From the cell containing the given text, extract its center point as [X, Y] coordinate. 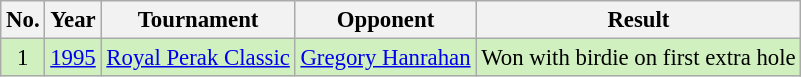
1995 [73, 58]
1 [23, 58]
Tournament [198, 20]
Result [638, 20]
Royal Perak Classic [198, 58]
Opponent [386, 20]
Year [73, 20]
No. [23, 20]
Won with birdie on first extra hole [638, 58]
Gregory Hanrahan [386, 58]
